Search for the cell housing the specified text and yield its (X, Y) center coordinate. 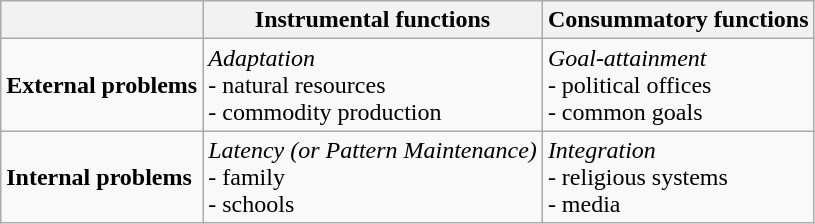
Integration- religious systems - media (678, 177)
Latency (or Pattern Maintenance)- family - schools (373, 177)
Consummatory functions (678, 20)
Internal problems (102, 177)
Goal-attainment- political offices - common goals (678, 85)
Adaptation- natural resources - commodity production (373, 85)
External problems (102, 85)
Instrumental functions (373, 20)
